Find where the given text appears and provide that cell's center as (X, Y) coordinate. 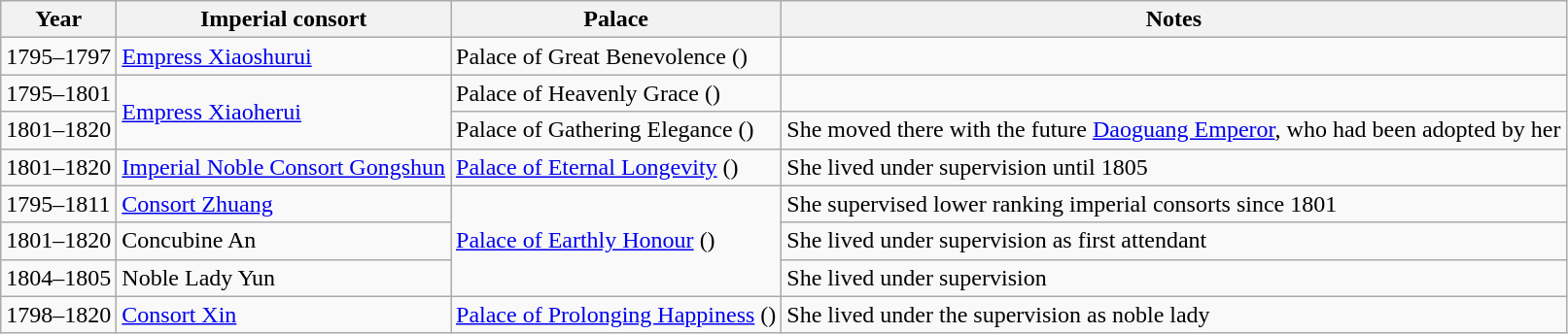
Palace of Great Benevolence () (616, 56)
She supervised lower ranking imperial consorts since 1801 (1174, 204)
Concubine An (284, 241)
Palace of Gathering Elegance () (616, 130)
Palace (616, 19)
Palace of Prolonging Happiness () (616, 315)
She lived under supervision (1174, 278)
She lived under supervision as first attendant (1174, 241)
She lived under supervision until 1805 (1174, 167)
Imperial consort (284, 19)
Consort Xin (284, 315)
Palace of Eternal Longevity () (616, 167)
She moved there with the future Daoguang Emperor, who had been adopted by her (1174, 130)
Empress Xiaoherui (284, 112)
1798–1820 (58, 315)
1795–1801 (58, 93)
Notes (1174, 19)
Palace of Earthly Honour () (616, 241)
Consort Zhuang (284, 204)
Empress Xiaoshurui (284, 56)
Imperial Noble Consort Gongshun (284, 167)
Year (58, 19)
Noble Lady Yun (284, 278)
Palace of Heavenly Grace () (616, 93)
1804–1805 (58, 278)
1795–1811 (58, 204)
She lived under the supervision as noble lady (1174, 315)
1795–1797 (58, 56)
